Search for the cell housing the specified text and yield its (x, y) center coordinate. 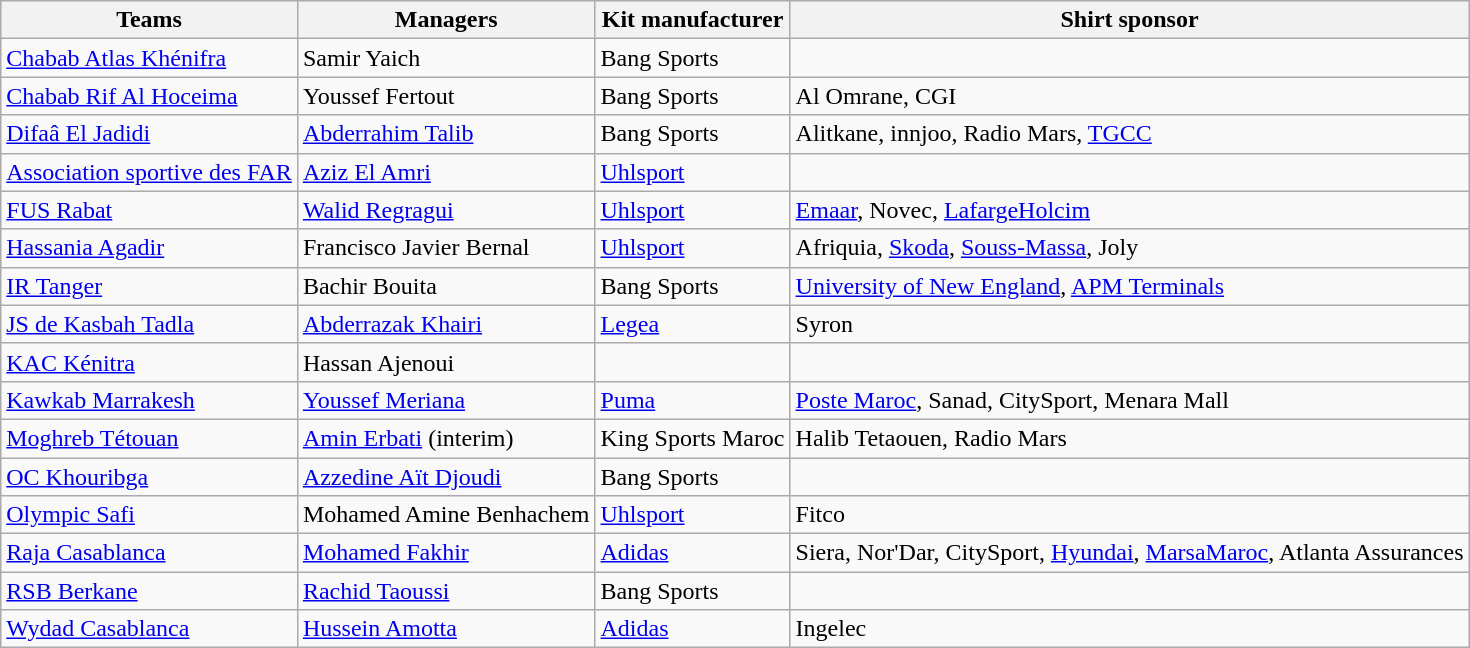
Kawkab Marrakesh (150, 400)
Difaâ El Jadidi (150, 134)
RSB Berkane (150, 591)
Fitco (1130, 515)
Siera, Nor'Dar, CitySport, Hyundai, MarsaMaroc, Atlanta Assurances (1130, 553)
Hassania Agadir (150, 248)
Rachid Taoussi (446, 591)
Poste Maroc, Sanad, CitySport, Menara Mall (1130, 400)
Teams (150, 20)
Legea (692, 324)
Al Omrane, CGI (1130, 96)
Abderrahim Talib (446, 134)
Syron (1130, 324)
Francisco Javier Bernal (446, 248)
Youssef Meriana (446, 400)
Mohamed Amine Benhachem (446, 515)
JS de Kasbah Tadla (150, 324)
Hassan Ajenoui (446, 362)
Halib Tetaouen, Radio Mars (1130, 438)
FUS Rabat (150, 210)
KAC Kénitra (150, 362)
Moghreb Tétouan (150, 438)
Alitkane, innjoo, Radio Mars, TGCC (1130, 134)
Youssef Fertout (446, 96)
Association sportive des FAR (150, 172)
University of New England, APM Terminals (1130, 286)
Samir Yaich (446, 58)
Emaar, Novec, LafargeHolcim (1130, 210)
Mohamed Fakhir (446, 553)
Puma (692, 400)
Walid Regragui (446, 210)
Olympic Safi (150, 515)
Ingelec (1130, 629)
Hussein Amotta (446, 629)
Wydad Casablanca (150, 629)
Chabab Atlas Khénifra (150, 58)
Managers (446, 20)
IR Tanger (150, 286)
Shirt sponsor (1130, 20)
Kit manufacturer (692, 20)
Raja Casablanca (150, 553)
Aziz El Amri (446, 172)
Bachir Bouita (446, 286)
Abderrazak Khairi (446, 324)
Amin Erbati (interim) (446, 438)
OC Khouribga (150, 477)
Azzedine Aït Djoudi (446, 477)
Chabab Rif Al Hoceima (150, 96)
King Sports Maroc (692, 438)
Afriquia, Skoda, Souss-Massa, Joly (1130, 248)
